Locate the cell with the specified text and output its [x, y] center coordinate. 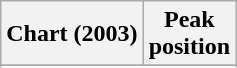
Chart (2003) [72, 34]
Peakposition [189, 34]
